Extract the (x, y) coordinate from the center of the cell holding the provided text.  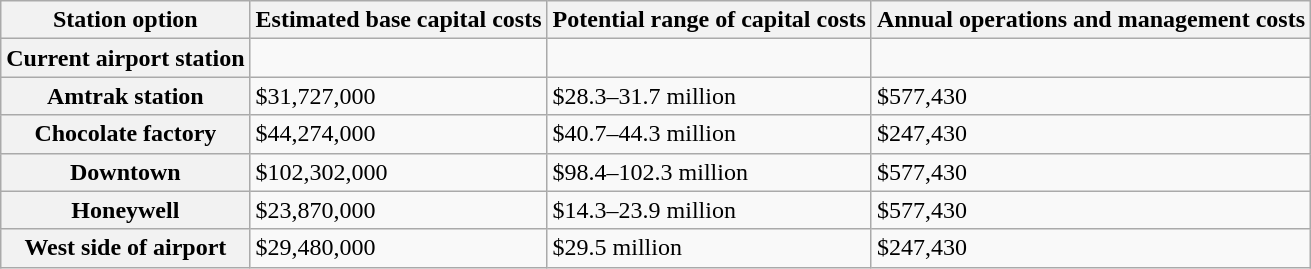
$44,274,000 (398, 134)
Amtrak station (126, 96)
$102,302,000 (398, 172)
$29.5 million (709, 248)
$23,870,000 (398, 210)
West side of airport (126, 248)
$40.7–44.3 million (709, 134)
Station option (126, 20)
$31,727,000 (398, 96)
Honeywell (126, 210)
$98.4–102.3 million (709, 172)
$14.3–23.9 million (709, 210)
Downtown (126, 172)
Chocolate factory (126, 134)
Estimated base capital costs (398, 20)
Current airport station (126, 58)
Potential range of capital costs (709, 20)
Annual operations and management costs (1090, 20)
$29,480,000 (398, 248)
$28.3–31.7 million (709, 96)
